Provide the (X, Y) coordinate of the cell's center where the given text is located.  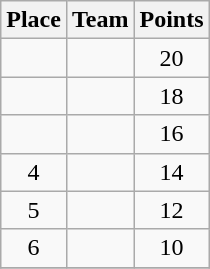
Team (100, 20)
6 (34, 248)
Points (172, 20)
4 (34, 172)
20 (172, 58)
16 (172, 134)
5 (34, 210)
18 (172, 96)
12 (172, 210)
Place (34, 20)
10 (172, 248)
14 (172, 172)
